Find where the given text appears and provide that cell's center as [x, y] coordinate. 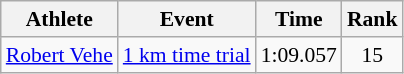
Robert Vehe [60, 55]
Rank [372, 19]
Event [187, 19]
Time [299, 19]
15 [372, 55]
Athlete [60, 19]
1 km time trial [187, 55]
1:09.057 [299, 55]
